Scan for the cell matching the given text and deliver its (X, Y) coordinate at center. 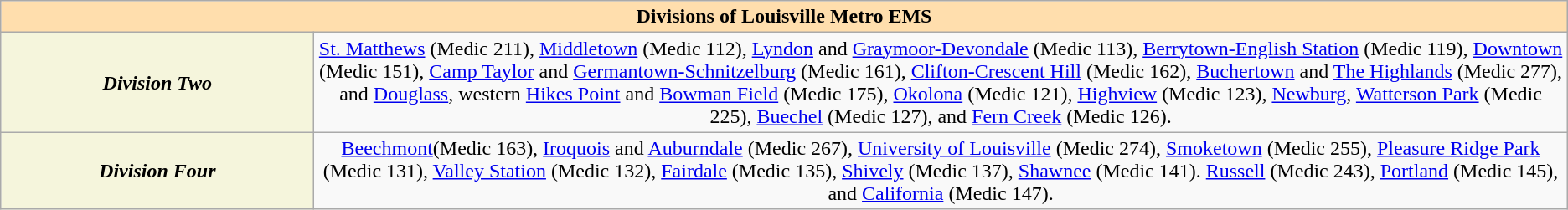
Division Two (157, 82)
Division Four (157, 171)
Divisions of Louisville Metro EMS (784, 17)
